Pinpoint the cell where the given text exists, returning its (x, y) midpoint coordinate. 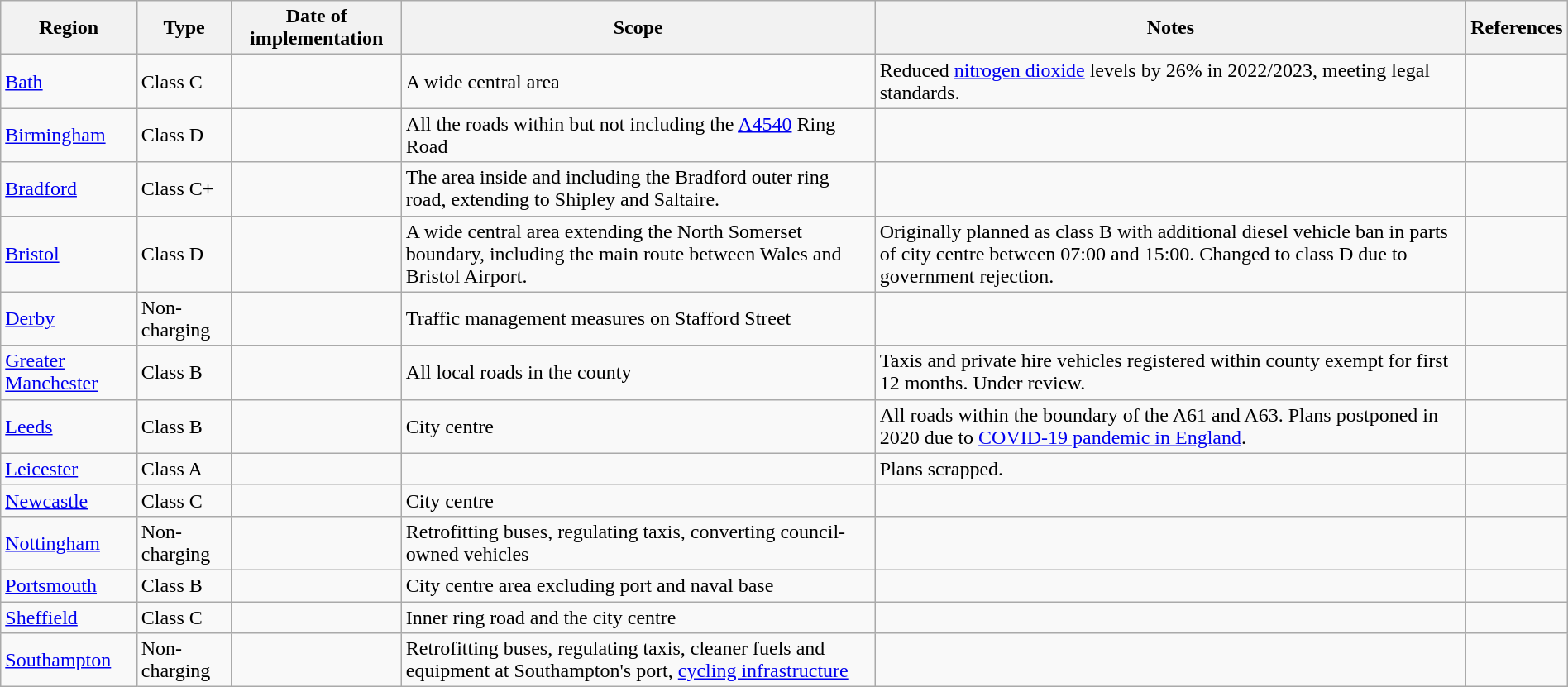
Newcastle (69, 500)
Nottingham (69, 542)
Class A (184, 469)
Taxis and private hire vehicles registered within county exempt for first 12 months. Under review. (1170, 372)
Southampton (69, 660)
The area inside and including the Bradford outer ring road, extending to Shipley and Saltaire. (638, 188)
A wide central area extending the North Somerset boundary, including the main route between Wales and Bristol Airport. (638, 254)
Bristol (69, 254)
Portsmouth (69, 585)
Region (69, 28)
All the roads within but not including the A4540 Ring Road (638, 136)
Retrofitting buses, regulating taxis, cleaner fuels and equipment at Southampton's port, cycling infrastructure (638, 660)
Birmingham (69, 136)
Class C+ (184, 188)
Greater Manchester (69, 372)
Bradford (69, 188)
Retrofitting buses, regulating taxis, converting council-owned vehicles (638, 542)
Leeds (69, 427)
Scope (638, 28)
Leicester (69, 469)
Derby (69, 319)
Type (184, 28)
Plans scrapped. (1170, 469)
A wide central area (638, 81)
Notes (1170, 28)
Reduced nitrogen dioxide levels by 26% in 2022/2023, meeting legal standards. (1170, 81)
Bath (69, 81)
Sheffield (69, 618)
References (1517, 28)
Inner ring road and the city centre (638, 618)
Date of implementation (316, 28)
City centre area excluding port and naval base (638, 585)
Traffic management measures on Stafford Street (638, 319)
All roads within the boundary of the A61 and A63. Plans postponed in 2020 due to COVID-19 pandemic in England. (1170, 427)
All local roads in the county (638, 372)
